Scan for the cell matching the given text and deliver its [x, y] coordinate at center. 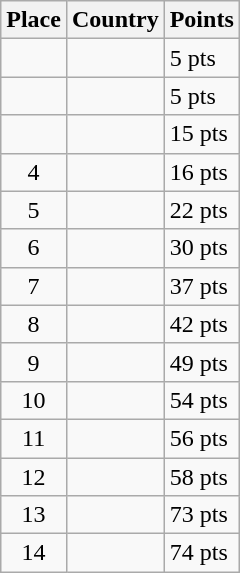
13 [34, 515]
10 [34, 400]
9 [34, 362]
16 pts [202, 172]
5 [34, 210]
22 pts [202, 210]
73 pts [202, 515]
11 [34, 438]
12 [34, 477]
6 [34, 248]
30 pts [202, 248]
Place [34, 20]
42 pts [202, 324]
4 [34, 172]
54 pts [202, 400]
58 pts [202, 477]
56 pts [202, 438]
8 [34, 324]
Points [202, 20]
37 pts [202, 286]
15 pts [202, 134]
74 pts [202, 553]
14 [34, 553]
Country [115, 20]
49 pts [202, 362]
7 [34, 286]
